Output the [x, y] coordinate of the center of the cell containing the given text.  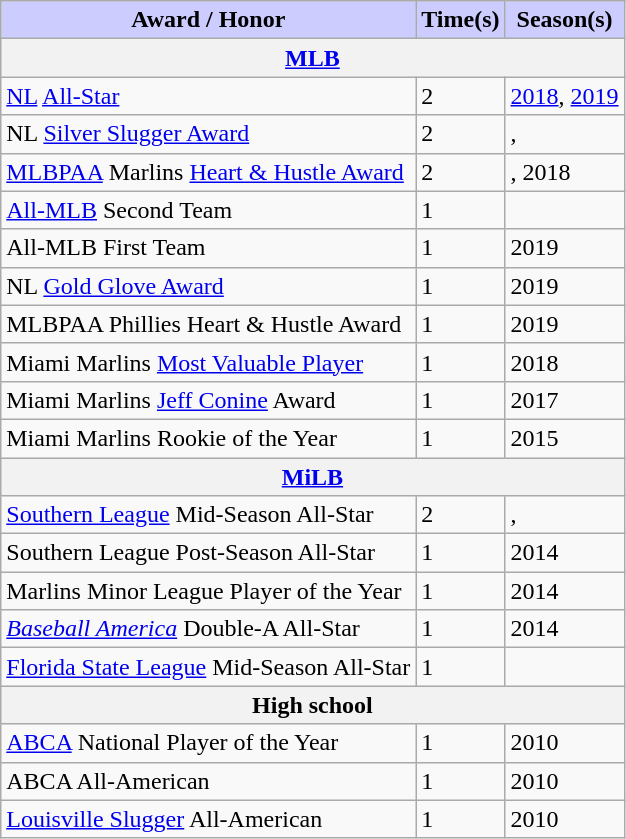
Louisville Slugger All-American [208, 819]
2017 [564, 400]
2015 [564, 438]
MLB [312, 58]
MiLB [312, 477]
All-MLB Second Team [208, 210]
Florida State League Mid-Season All-Star [208, 667]
Baseball America Double-A All-Star [208, 629]
, 2018 [564, 172]
All-MLB First Team [208, 248]
Season(s) [564, 20]
Miami Marlins Most Valuable Player [208, 362]
Miami Marlins Jeff Conine Award [208, 400]
MLBPAA Phillies Heart & Hustle Award [208, 324]
Award / Honor [208, 20]
NL Silver Slugger Award [208, 134]
MLBPAA Marlins Heart & Hustle Award [208, 172]
2018 [564, 362]
Marlins Minor League Player of the Year [208, 591]
NL Gold Glove Award [208, 286]
High school [312, 705]
Time(s) [460, 20]
Miami Marlins Rookie of the Year [208, 438]
Southern League Mid-Season All-Star [208, 515]
ABCA All-American [208, 781]
NL All-Star [208, 96]
ABCA National Player of the Year [208, 743]
Southern League Post-Season All-Star [208, 553]
2018, 2019 [564, 96]
